Provide the [x, y] coordinate of the cell's center where the given text is located.  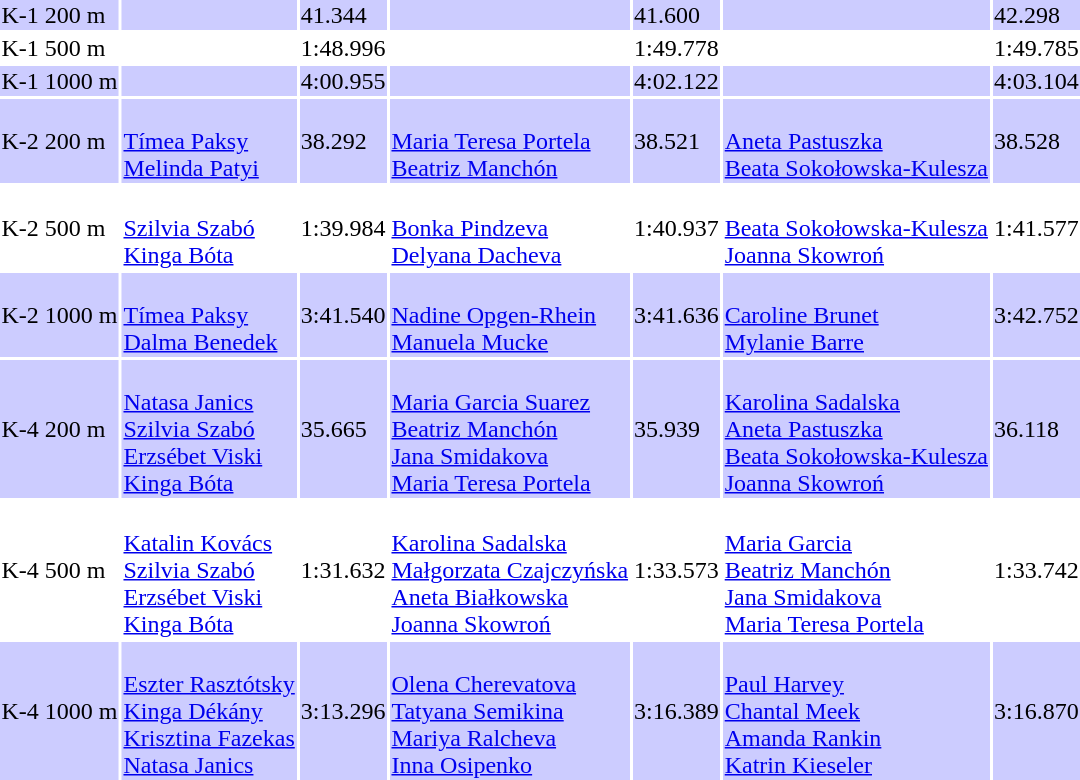
K-1 500 m [60, 48]
4:03.104 [1036, 81]
Maria Garcia SuarezBeatriz ManchónJana SmidakovaMaria Teresa Portela [510, 429]
Tímea PaksyDalma Benedek [209, 315]
38.528 [1036, 141]
Beata Sokołowska-KuleszaJoanna Skowroń [856, 228]
4:00.955 [343, 81]
Szilvia SzabóKinga Bóta [209, 228]
K-4 500 m [60, 570]
38.292 [343, 141]
38.521 [677, 141]
Natasa JanicsSzilvia SzabóErzsébet ViskiKinga Bóta [209, 429]
42.298 [1036, 15]
1:41.577 [1036, 228]
K-2 200 m [60, 141]
1:33.573 [677, 570]
1:49.785 [1036, 48]
K-1 1000 m [60, 81]
3:16.389 [677, 711]
41.344 [343, 15]
3:41.540 [343, 315]
3:16.870 [1036, 711]
K-4 1000 m [60, 711]
36.118 [1036, 429]
3:41.636 [677, 315]
1:48.996 [343, 48]
Caroline BrunetMylanie Barre [856, 315]
1:33.742 [1036, 570]
1:39.984 [343, 228]
1:40.937 [677, 228]
3:42.752 [1036, 315]
35.939 [677, 429]
3:13.296 [343, 711]
Karolina SadalskaAneta PastuszkaBeata Sokołowska-KuleszaJoanna Skowroń [856, 429]
1:31.632 [343, 570]
Eszter RasztótskyKinga DékányKrisztina FazekasNatasa Janics [209, 711]
41.600 [677, 15]
Aneta PastuszkaBeata Sokołowska-Kulesza [856, 141]
Tímea PaksyMelinda Patyi [209, 141]
Katalin KovácsSzilvia SzabóErzsébet ViskiKinga Bóta [209, 570]
Maria GarciaBeatriz ManchónJana SmidakovaMaria Teresa Portela [856, 570]
Olena CherevatovaTatyana SemikinaMariya RalchevaInna Osipenko [510, 711]
Nadine Opgen-RheinManuela Mucke [510, 315]
Maria Teresa PortelaBeatriz Manchón [510, 141]
Karolina SadalskaMałgorzata CzajczyńskaAneta BiałkowskaJoanna Skowroń [510, 570]
K-2 1000 m [60, 315]
Bonka PindzevaDelyana Dacheva [510, 228]
1:49.778 [677, 48]
4:02.122 [677, 81]
K-2 500 m [60, 228]
35.665 [343, 429]
K-1 200 m [60, 15]
Paul HarveyChantal MeekAmanda RankinKatrin Kieseler [856, 711]
K-4 200 m [60, 429]
